Detect which cell encompasses the target text, then output its [X, Y] center coordinate. 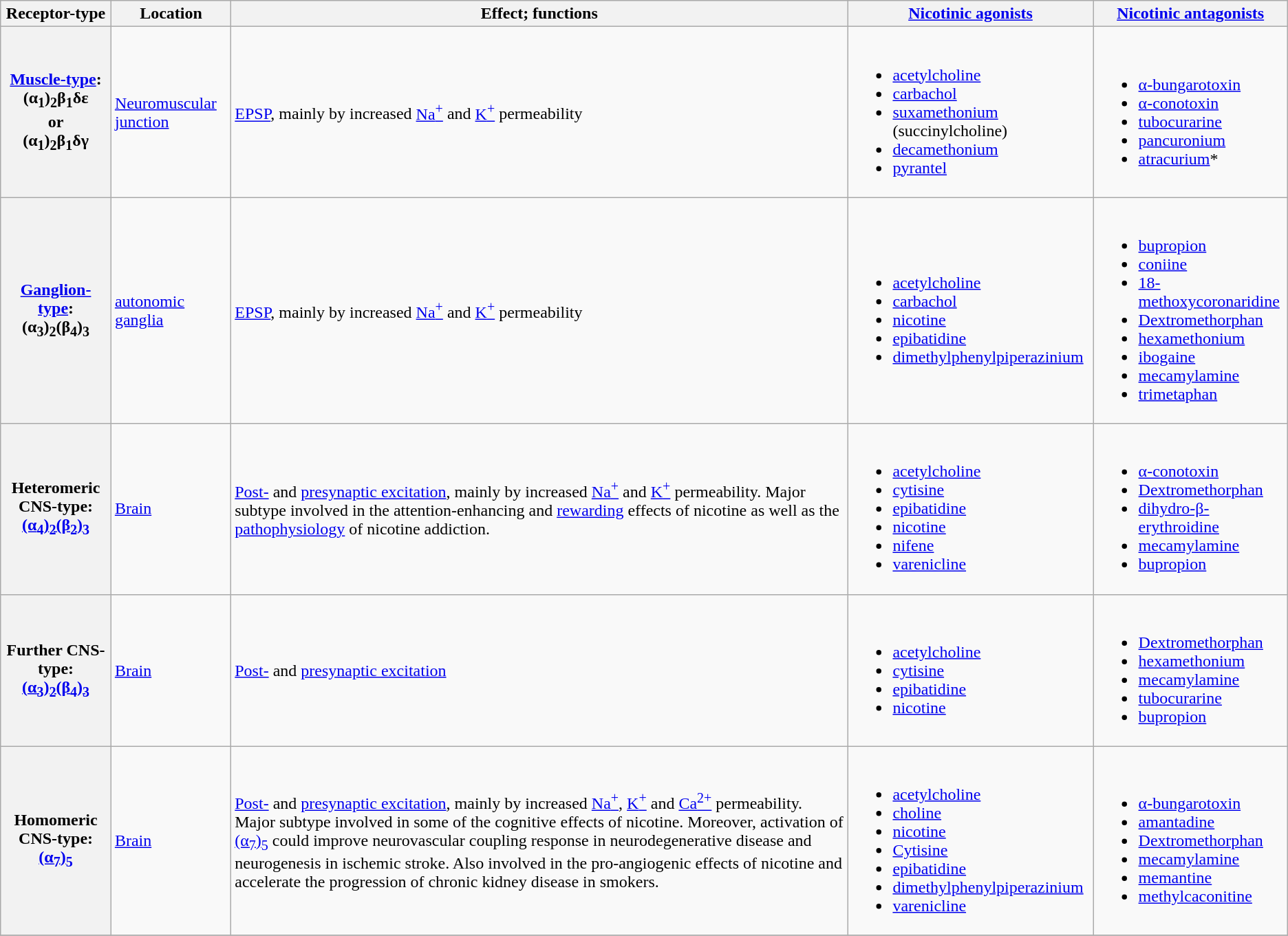
bupropionconiine18-methoxycoronaridineDextromethorphanhexamethoniumibogainemecamylaminetrimetaphan [1190, 311]
acetylcholinecytisineepibatidinenicotinenifenevarenicline [970, 509]
Ganglion-type: (α3)2(β4)3 [56, 311]
Post- and presynaptic excitation [539, 670]
α-bungarotoxinα-conotoxintubocurarinepancuroniumatracurium* [1190, 112]
Nicotinic agonists [970, 14]
Location [171, 14]
Effect; functions [539, 14]
Heteromeric CNS-type: (α4)2(β2)3 [56, 509]
Neuromuscular junction [171, 112]
acetylcholinecytisineepibatidinenicotine [970, 670]
acetylcholinecholinenicotineCytisineepibatidinedimethylphenylpiperaziniumvarenicline [970, 840]
autonomic ganglia [171, 311]
Homomeric CNS-type: (α7)5 [56, 840]
α-conotoxinDextromethorphandihydro-β-erythroidinemecamylaminebupropion [1190, 509]
acetylcholinecarbacholnicotineepibatidinedimethylphenylpiperazinium [970, 311]
Dextromethorphanhexamethoniummecamylaminetubocurarinebupropion [1190, 670]
Nicotinic antagonists [1190, 14]
Muscle-type: (α1)2β1δε or (α1)2β1δγ [56, 112]
Receptor-type [56, 14]
α-bungarotoxinamantadineDextromethorphanmecamylaminememantinemethylcaconitine [1190, 840]
Further CNS-type: (α3)2(β4)3 [56, 670]
acetylcholinecarbacholsuxamethonium (succinylcholine)decamethoniumpyrantel [970, 112]
